Provide the (x, y) coordinate of the cell's center where the given text is located.  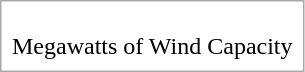
Megawatts of Wind Capacity (153, 46)
